Pinpoint the cell where the given text exists, returning its [x, y] midpoint coordinate. 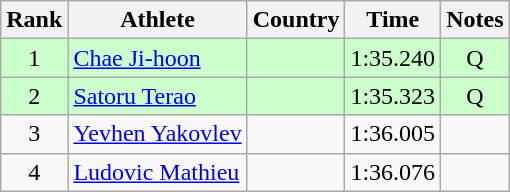
Chae Ji-hoon [158, 58]
Country [296, 20]
1:35.323 [393, 96]
Time [393, 20]
4 [34, 172]
2 [34, 96]
Athlete [158, 20]
Rank [34, 20]
Ludovic Mathieu [158, 172]
Yevhen Yakovlev [158, 134]
3 [34, 134]
1 [34, 58]
Notes [475, 20]
1:36.076 [393, 172]
1:36.005 [393, 134]
1:35.240 [393, 58]
Satoru Terao [158, 96]
